Output the (X, Y) coordinate of the center of the cell containing the given text.  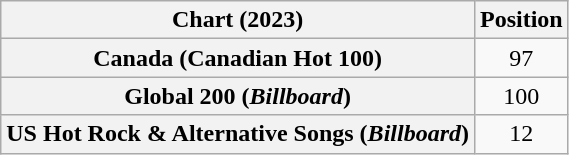
97 (521, 58)
100 (521, 96)
US Hot Rock & Alternative Songs (Billboard) (238, 134)
Global 200 (Billboard) (238, 96)
12 (521, 134)
Chart (2023) (238, 20)
Canada (Canadian Hot 100) (238, 58)
Position (521, 20)
